From the cell containing the given text, extract its center point as (X, Y) coordinate. 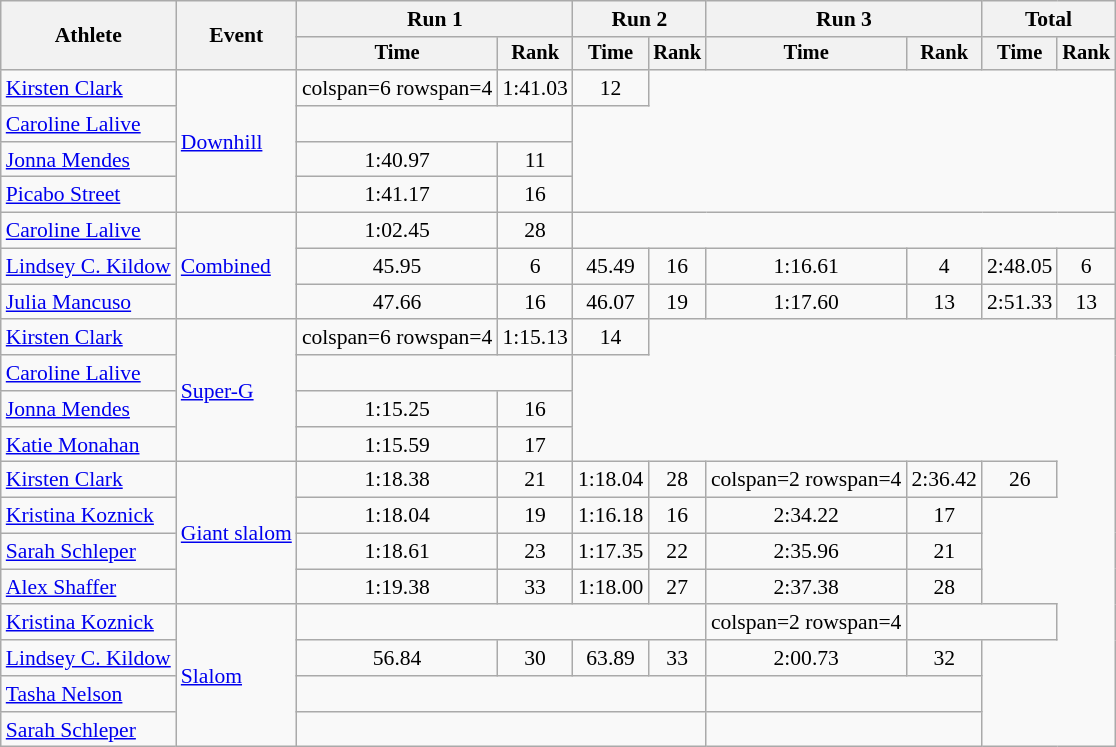
Slalom (236, 676)
1:15.25 (398, 409)
32 (944, 658)
Total (1048, 19)
2:35.96 (806, 552)
45.95 (398, 267)
1:18.61 (398, 552)
1:41.03 (534, 88)
Combined (236, 266)
1:02.45 (398, 231)
1:17.60 (806, 302)
Run 3 (844, 19)
Downhill (236, 141)
2:34.22 (806, 516)
2:36.42 (944, 480)
1:15.13 (534, 338)
22 (677, 552)
1:16.61 (806, 267)
26 (1020, 480)
Julia Mancuso (88, 302)
Picabo Street (88, 195)
1:16.18 (610, 516)
23 (534, 552)
Sarah Schleper (88, 552)
30 (534, 658)
1:15.59 (398, 445)
Event (236, 36)
2:51.33 (1020, 302)
4 (944, 267)
12 (610, 88)
27 (677, 587)
Athlete (88, 36)
47.66 (398, 302)
Super-G (236, 391)
1:18.38 (398, 480)
45.49 (610, 267)
46.07 (610, 302)
Giant slalom (236, 533)
1:19.38 (398, 587)
1:18.00 (610, 587)
2:00.73 (806, 658)
1:17.35 (610, 552)
Alex Shaffer (88, 587)
Run 1 (435, 19)
1:40.97 (398, 160)
Run 2 (640, 19)
Katie Monahan (88, 445)
63.89 (610, 658)
2:48.05 (1020, 267)
2:37.38 (806, 587)
56.84 (398, 658)
11 (534, 160)
Tasha Nelson (88, 694)
14 (610, 338)
1:41.17 (398, 195)
